Scan for the cell matching the given text and deliver its (X, Y) coordinate at center. 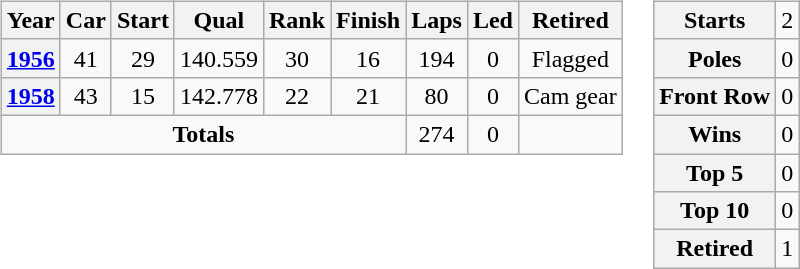
Start (142, 20)
1 (788, 249)
274 (437, 134)
Year (30, 20)
Starts (715, 20)
Car (86, 20)
Qual (218, 20)
140.559 (218, 58)
Cam gear (570, 96)
41 (86, 58)
Totals (203, 134)
Poles (715, 58)
Top 5 (715, 173)
Led (492, 20)
Wins (715, 134)
Laps (437, 20)
142.778 (218, 96)
2 (788, 20)
43 (86, 96)
194 (437, 58)
22 (296, 96)
16 (368, 58)
1956 (30, 58)
29 (142, 58)
Top 10 (715, 211)
Finish (368, 20)
Front Row (715, 96)
80 (437, 96)
21 (368, 96)
Rank (296, 20)
30 (296, 58)
15 (142, 96)
1958 (30, 96)
Flagged (570, 58)
